Output the (X, Y) coordinate of the center of the cell containing the given text.  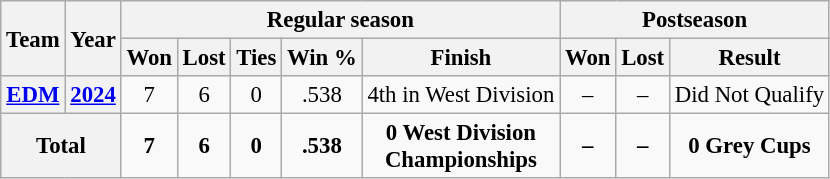
Did Not Qualify (749, 95)
Win % (322, 58)
Team (33, 38)
Ties (256, 58)
0 Grey Cups (749, 146)
4th in West Division (461, 95)
2024 (93, 95)
Year (93, 38)
EDM (33, 95)
Result (749, 58)
Postseason (695, 20)
Finish (461, 58)
0 West DivisionChampionships (461, 146)
Total (61, 146)
Regular season (340, 20)
